Output the (x, y) coordinate of the center of the cell containing the given text.  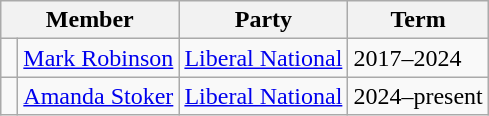
Amanda Stoker (98, 96)
Mark Robinson (98, 58)
Term (418, 20)
2017–2024 (418, 58)
Member (90, 20)
Party (264, 20)
2024–present (418, 96)
